Find where the given text appears and provide that cell's center as (x, y) coordinate. 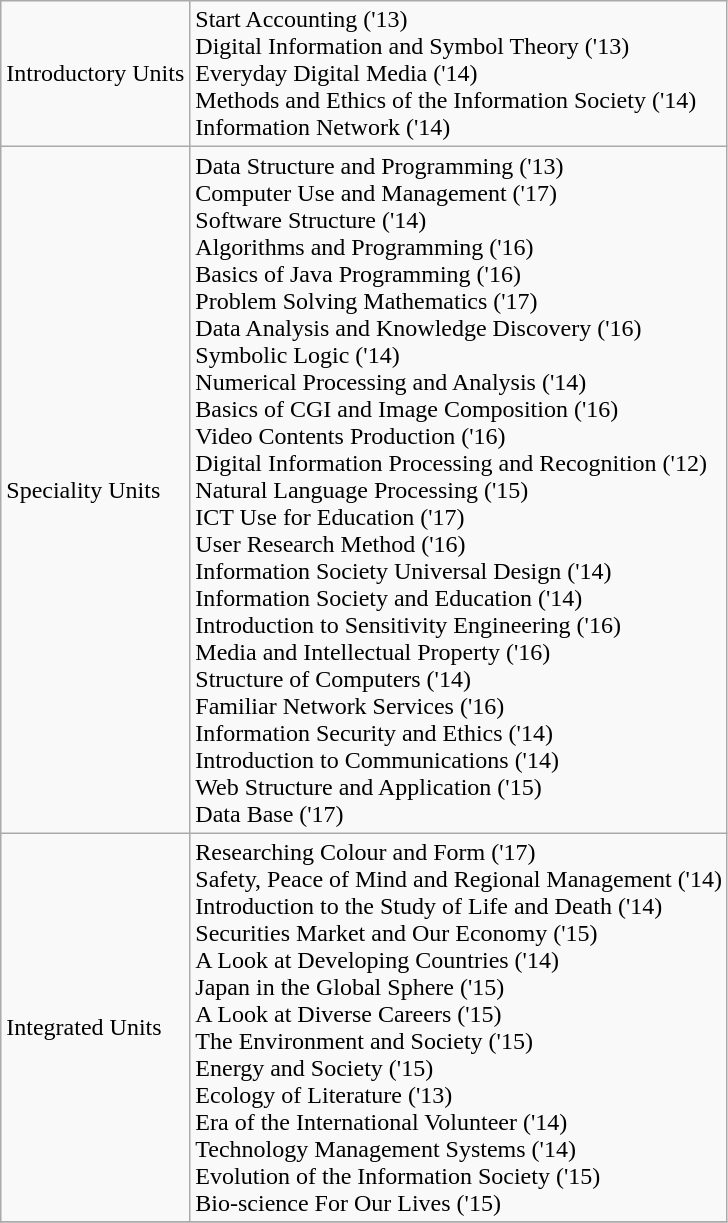
Speciality Units (96, 490)
Integrated Units (96, 1028)
Introductory Units (96, 74)
